Identify which cell holds the provided text, then report its [x, y] central coordinate. 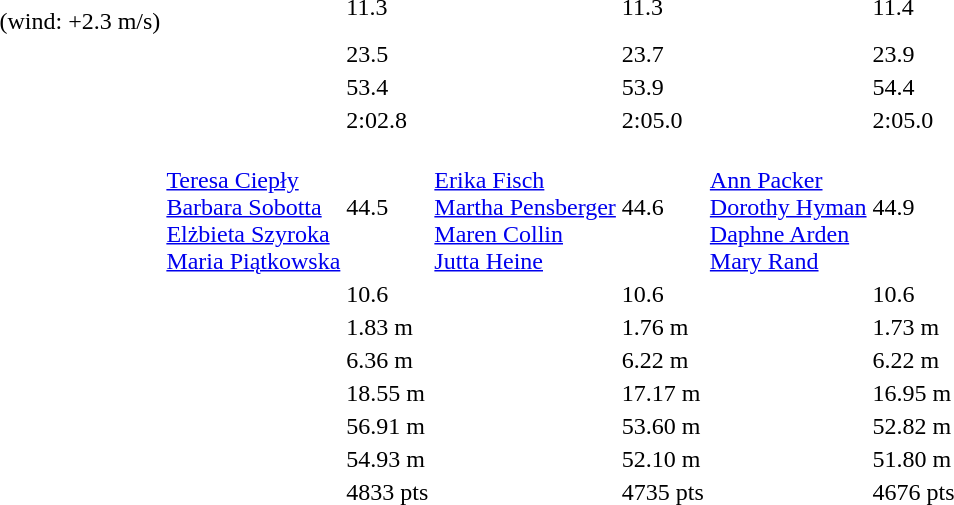
Teresa CiepłyBarbara SobottaElżbieta SzyrokaMaria Piątkowska [254, 207]
23.5 [388, 54]
52.10 m [662, 459]
53.60 m [662, 426]
53.9 [662, 87]
6.22 m [662, 360]
23.7 [662, 54]
56.91 m [388, 426]
Ann PackerDorothy HymanDaphne ArdenMary Rand [788, 207]
53.4 [388, 87]
18.55 m [388, 393]
1.76 m [662, 327]
54.93 m [388, 459]
1.83 m [388, 327]
44.6 [662, 207]
17.17 m [662, 393]
2:02.8 [388, 120]
6.36 m [388, 360]
Erika FischMartha PensbergerMaren CollinJutta Heine [525, 207]
2:05.0 [662, 120]
44.5 [388, 207]
